Scan for the cell matching the given text and deliver its [x, y] coordinate at center. 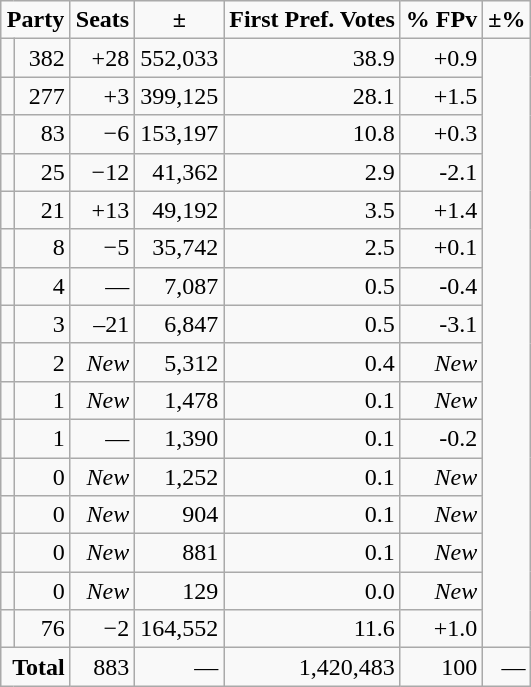
Total [36, 667]
% FPv [441, 20]
5,312 [180, 362]
+0.9 [441, 58]
277 [42, 96]
28.1 [312, 96]
+0.1 [441, 248]
49,192 [180, 210]
2.9 [312, 172]
-2.1 [441, 172]
+13 [102, 210]
83 [42, 134]
1,252 [180, 477]
382 [42, 58]
+1.0 [441, 629]
21 [42, 210]
Seats [102, 20]
76 [42, 629]
1,390 [180, 438]
-3.1 [441, 324]
−6 [102, 134]
Party [36, 20]
First Pref. Votes [312, 20]
25 [42, 172]
7,087 [180, 286]
−2 [102, 629]
11.6 [312, 629]
+3 [102, 96]
±% [507, 20]
4 [42, 286]
881 [180, 553]
2 [42, 362]
3.5 [312, 210]
2.5 [312, 248]
552,033 [180, 58]
904 [180, 515]
+1.4 [441, 210]
+28 [102, 58]
35,742 [180, 248]
–21 [102, 324]
3 [42, 324]
1,420,483 [312, 667]
-0.4 [441, 286]
0.4 [312, 362]
+1.5 [441, 96]
6,847 [180, 324]
38.9 [312, 58]
883 [102, 667]
−12 [102, 172]
1,478 [180, 400]
100 [441, 667]
10.8 [312, 134]
399,125 [180, 96]
0.0 [312, 591]
164,552 [180, 629]
129 [180, 591]
−5 [102, 248]
41,362 [180, 172]
+0.3 [441, 134]
8 [42, 248]
± [180, 20]
-0.2 [441, 438]
153,197 [180, 134]
